Find where the given text appears and provide that cell's center as [X, Y] coordinate. 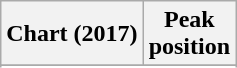
Chart (2017) [72, 34]
Peak position [189, 34]
